Capture the cell that displays the provided text and extract its (X, Y) central coordinate. 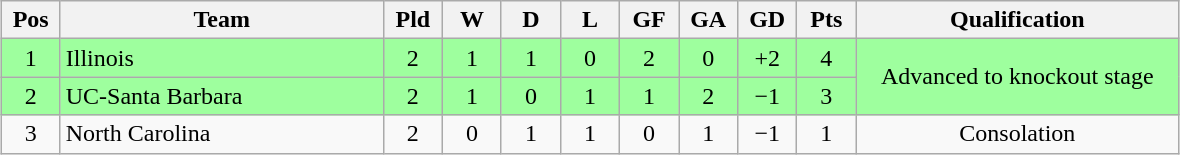
GA (708, 20)
UC-Santa Barbara (222, 96)
4 (826, 58)
+2 (768, 58)
Pld (412, 20)
GF (650, 20)
D (530, 20)
Pos (30, 20)
W (472, 20)
Qualification (1018, 20)
North Carolina (222, 134)
Consolation (1018, 134)
Team (222, 20)
L (590, 20)
Illinois (222, 58)
Advanced to knockout stage (1018, 77)
GD (768, 20)
Pts (826, 20)
